Determine the (X, Y) coordinate at the center of the cell enclosing the given text.  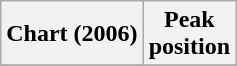
Peakposition (189, 34)
Chart (2006) (72, 34)
